Determine the (x, y) coordinate at the center of the cell enclosing the given text.  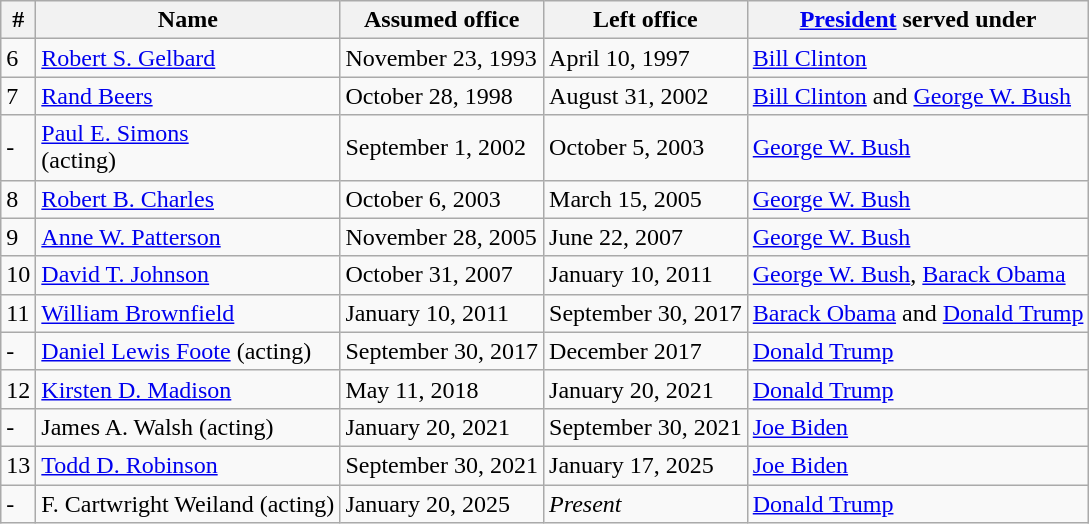
October 6, 2003 (442, 199)
George W. Bush, Barack Obama (918, 275)
Kirsten D. Madison (188, 389)
April 10, 1997 (646, 58)
James A. Walsh (acting) (188, 427)
David T. Johnson (188, 275)
Robert B. Charles (188, 199)
Daniel Lewis Foote (acting) (188, 351)
Present (646, 503)
June 22, 2007 (646, 237)
May 11, 2018 (442, 389)
March 15, 2005 (646, 199)
Paul E. Simons(acting) (188, 148)
December 2017 (646, 351)
October 28, 1998 (442, 96)
6 (18, 58)
9 (18, 237)
January 17, 2025 (646, 465)
Anne W. Patterson (188, 237)
11 (18, 313)
Name (188, 20)
Assumed office (442, 20)
10 (18, 275)
12 (18, 389)
Bill Clinton (918, 58)
8 (18, 199)
F. Cartwright Weiland (acting) (188, 503)
President served under (918, 20)
November 28, 2005 (442, 237)
August 31, 2002 (646, 96)
Rand Beers (188, 96)
October 5, 2003 (646, 148)
Left office (646, 20)
October 31, 2007 (442, 275)
Todd D. Robinson (188, 465)
January 20, 2025 (442, 503)
William Brownfield (188, 313)
November 23, 1993 (442, 58)
13 (18, 465)
September 1, 2002 (442, 148)
Robert S. Gelbard (188, 58)
Bill Clinton and George W. Bush (918, 96)
7 (18, 96)
Barack Obama and Donald Trump (918, 313)
# (18, 20)
